Pinpoint the cell where the given text exists, returning its [x, y] midpoint coordinate. 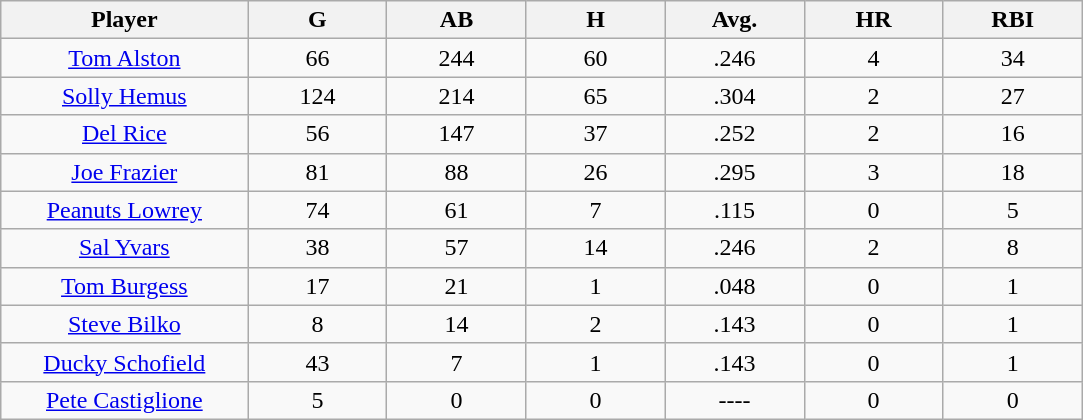
37 [596, 134]
34 [1012, 58]
66 [318, 58]
147 [456, 134]
27 [1012, 96]
.304 [734, 96]
4 [874, 58]
18 [1012, 172]
56 [318, 134]
G [318, 20]
26 [596, 172]
81 [318, 172]
.295 [734, 172]
.048 [734, 286]
214 [456, 96]
65 [596, 96]
244 [456, 58]
Sal Yvars [124, 248]
124 [318, 96]
Player [124, 20]
74 [318, 210]
Steve Bilko [124, 324]
Joe Frazier [124, 172]
Peanuts Lowrey [124, 210]
Pete Castiglione [124, 400]
3 [874, 172]
60 [596, 58]
Tom Alston [124, 58]
Del Rice [124, 134]
88 [456, 172]
H [596, 20]
.252 [734, 134]
61 [456, 210]
17 [318, 286]
38 [318, 248]
Tom Burgess [124, 286]
.115 [734, 210]
57 [456, 248]
21 [456, 286]
Avg. [734, 20]
AB [456, 20]
---- [734, 400]
43 [318, 362]
16 [1012, 134]
RBI [1012, 20]
Ducky Schofield [124, 362]
Solly Hemus [124, 96]
HR [874, 20]
